Detect which cell encompasses the target text, then output its [X, Y] center coordinate. 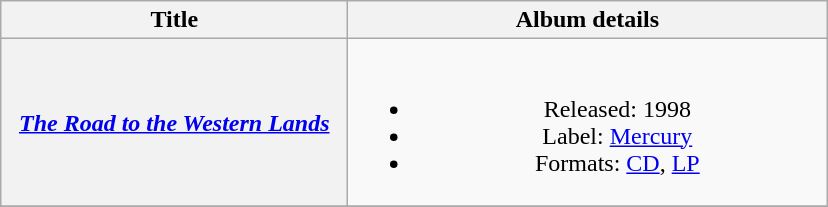
Album details [588, 20]
The Road to the Western Lands [174, 122]
Released: 1998Label: MercuryFormats: CD, LP [588, 122]
Title [174, 20]
